Pinpoint the cell where the given text exists, returning its [x, y] midpoint coordinate. 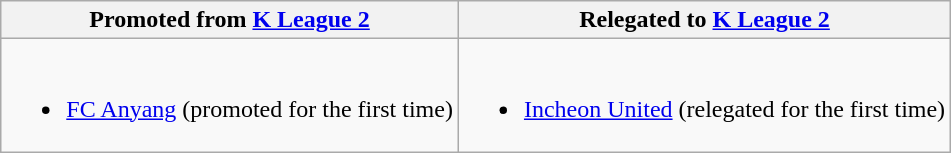
Promoted from K League 2 [230, 20]
Incheon United (relegated for the first time) [704, 96]
Relegated to K League 2 [704, 20]
FC Anyang (promoted for the first time) [230, 96]
